Return (x, y) of the center of cell containing provided text 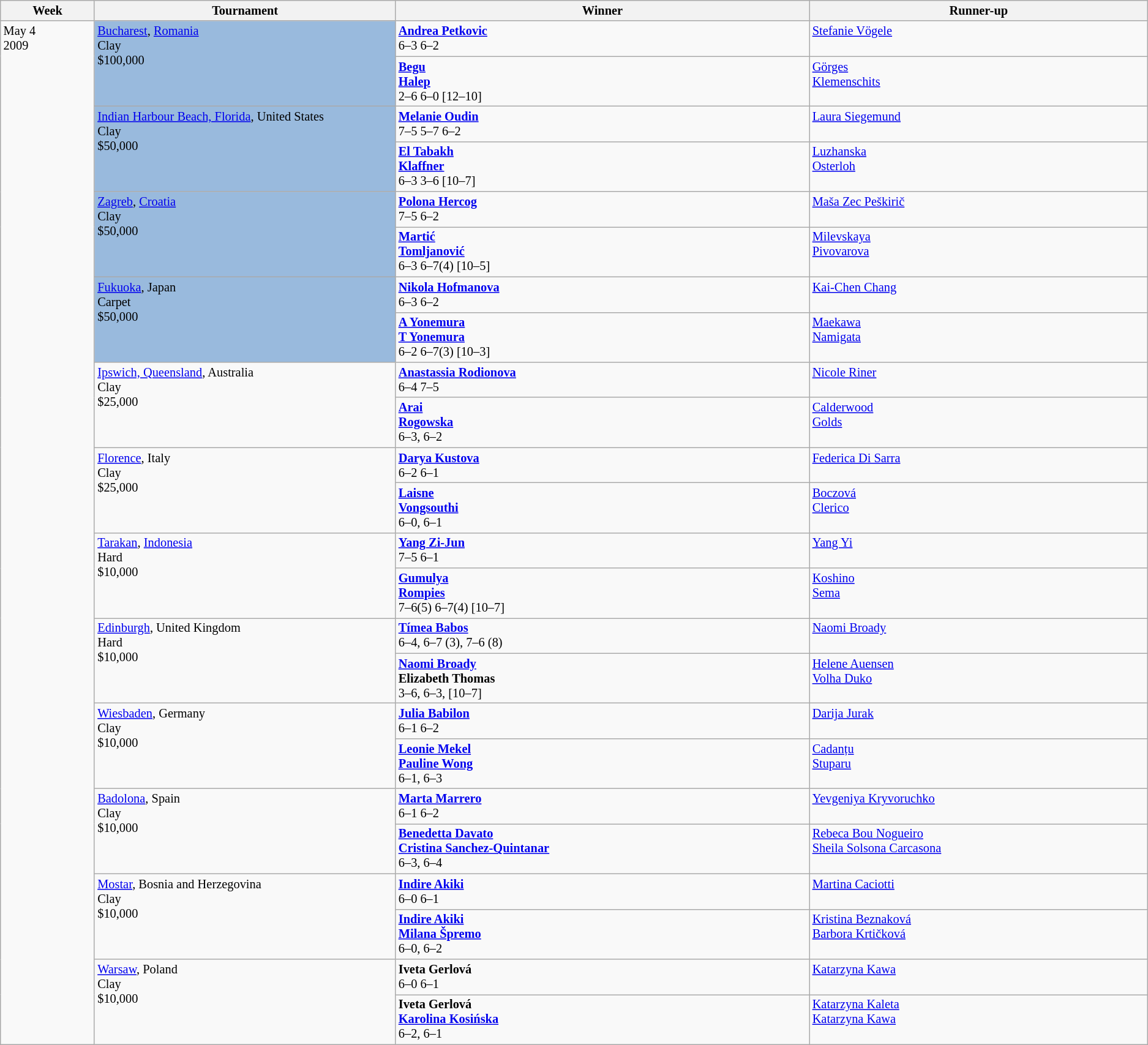
Polona Hercog 7–5 6–2 (602, 209)
Maša Zec Peškirič (978, 209)
Yang Zi-Jun 7–5 6–1 (602, 550)
Helene Auensen Volha Duko (978, 678)
Marta Marrero 6–1 6–2 (602, 806)
Wiesbaden, Germany Clay $10,000 (245, 746)
Week (48, 10)
Darija Jurak (978, 721)
Badolona, Spain Clay $10,000 (245, 831)
Maekawa Namigata (978, 337)
Warsaw, Poland Clay $10,000 (245, 1002)
Anastassia Rodionova 6–4 7–5 (602, 380)
Benedetta Davato Cristina Sanchez-Quintanar 6–3, 6–4 (602, 848)
Iveta Gerlová Karolina Kosińska 6–2, 6–1 (602, 1019)
Florence, Italy Clay $25,000 (245, 490)
Gumulya Rompies 7–6(5) 6–7(4) [10–7] (602, 593)
Katarzyna Kawa (978, 976)
Laura Siegemund (978, 124)
Katarzyna Kaleta Katarzyna Kawa (978, 1019)
Julia Babilon 6–1 6–2 (602, 721)
El Tabakh Klaffner 6–3 3–6 [10–7] (602, 167)
Tournament (245, 10)
Calderwood Golds (978, 422)
Melanie Oudin 7–5 5–7 6–2 (602, 124)
A Yonemura T Yonemura 6–2 6–7(3) [10–3] (602, 337)
Koshino Sema (978, 593)
Milevskaya Pivovarova (978, 252)
Fukuoka, Japan Carpet $50,000 (245, 320)
Andrea Petkovic 6–3 6–2 (602, 39)
Mostar, Bosnia and Herzegovina Clay $10,000 (245, 916)
Yevgeniya Kryvoruchko (978, 806)
Yang Yi (978, 550)
Leonie Mekel Pauline Wong 6–1, 6–3 (602, 763)
Tarakan, Indonesia Hard $10,000 (245, 575)
Iveta Gerlová 6–0 6–1 (602, 976)
Laisne Vongsouthi 6–0, 6–1 (602, 508)
Kristina Beznaková Barbora Krtičková (978, 934)
Tímea Babos 6–4, 6–7 (3), 7–6 (8) (602, 635)
Nikola Hofmanova 6–3 6–2 (602, 294)
Ipswich, Queensland, Australia Clay $25,000 (245, 404)
Martina Caciotti (978, 891)
Indire Akiki 6–0 6–1 (602, 891)
Federica Di Sarra (978, 465)
Begu Halep 2–6 6–0 [12–10] (602, 81)
Görges Klemenschits (978, 81)
Arai Rogowska 6–3, 6–2 (602, 422)
Luzhanska Osterloh (978, 167)
Cadanțu Stuparu (978, 763)
Winner (602, 10)
Naomi Broady Elizabeth Thomas 3–6, 6–3, [10–7] (602, 678)
Boczová Clerico (978, 508)
Stefanie Vögele (978, 39)
Runner-up (978, 10)
Naomi Broady (978, 635)
Nicole Riner (978, 380)
Rebeca Bou Nogueiro Sheila Solsona Carcasona (978, 848)
Indire Akiki Milana Špremo 6–0, 6–2 (602, 934)
Darya Kustova 6–2 6–1 (602, 465)
Zagreb, Croatia Clay $50,000 (245, 234)
Indian Harbour Beach, Florida, United States Clay $50,000 (245, 148)
May 4 2009 (48, 533)
Edinburgh, United Kingdom Hard $10,000 (245, 660)
Martić Tomljanović 6–3 6–7(4) [10–5] (602, 252)
Bucharest, Romania Clay $100,000 (245, 64)
Kai-Chen Chang (978, 294)
